Extract the (X, Y) coordinate from the center of the cell holding the provided text.  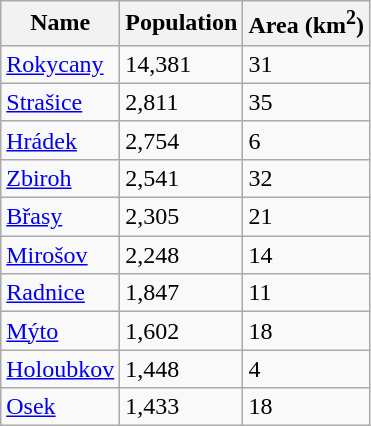
2,541 (182, 178)
Osek (60, 407)
2,305 (182, 217)
Zbiroh (60, 178)
4 (306, 369)
32 (306, 178)
Area (km2) (306, 24)
1,602 (182, 331)
31 (306, 64)
Name (60, 24)
1,847 (182, 293)
Mirošov (60, 255)
Strašice (60, 102)
2,754 (182, 140)
35 (306, 102)
Břasy (60, 217)
Radnice (60, 293)
11 (306, 293)
1,433 (182, 407)
2,248 (182, 255)
6 (306, 140)
Mýto (60, 331)
Hrádek (60, 140)
Population (182, 24)
14,381 (182, 64)
14 (306, 255)
1,448 (182, 369)
Holoubkov (60, 369)
2,811 (182, 102)
21 (306, 217)
Rokycany (60, 64)
